Determine the [x, y] coordinate at the center of the cell enclosing the given text.  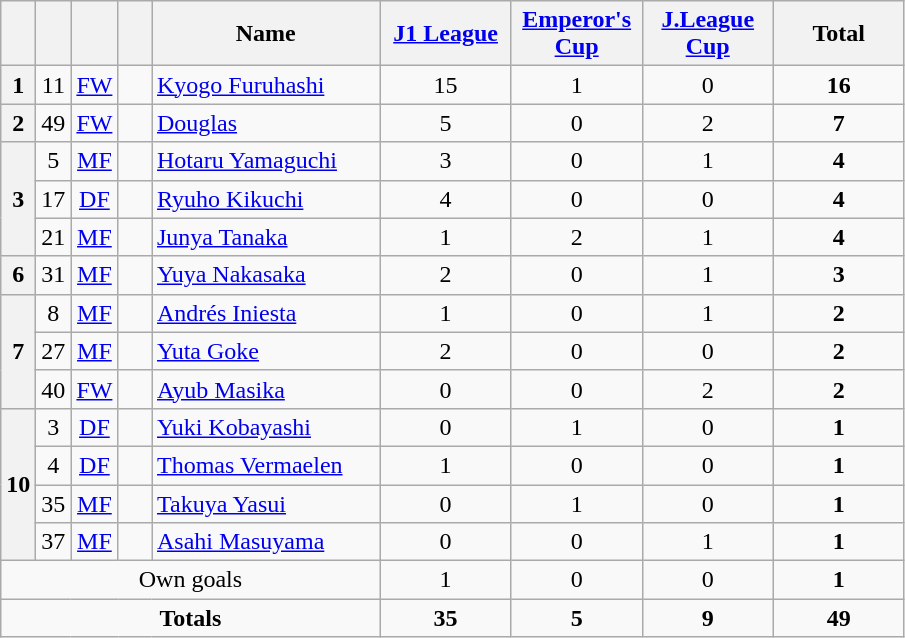
27 [54, 351]
Yuya Nakasaka [266, 275]
Andrés Iniesta [266, 313]
Kyogo Furuhashi [266, 85]
16 [838, 85]
31 [54, 275]
Ryuho Kikuchi [266, 199]
Total [838, 34]
6 [18, 275]
Junya Tanaka [266, 237]
Name [266, 34]
11 [54, 85]
Hotaru Yamaguchi [266, 161]
Ayub Masika [266, 389]
21 [54, 237]
40 [54, 389]
8 [54, 313]
37 [54, 542]
17 [54, 199]
Douglas [266, 123]
10 [18, 484]
Thomas Vermaelen [266, 465]
Yuki Kobayashi [266, 427]
Yuta Goke [266, 351]
9 [708, 618]
Totals [190, 618]
Asahi Masuyama [266, 542]
J1 League [446, 34]
Own goals [190, 580]
J.League Cup [708, 34]
15 [446, 85]
Emperor's Cup [576, 34]
Takuya Yasui [266, 503]
